Return [x, y] of the center of cell containing provided text 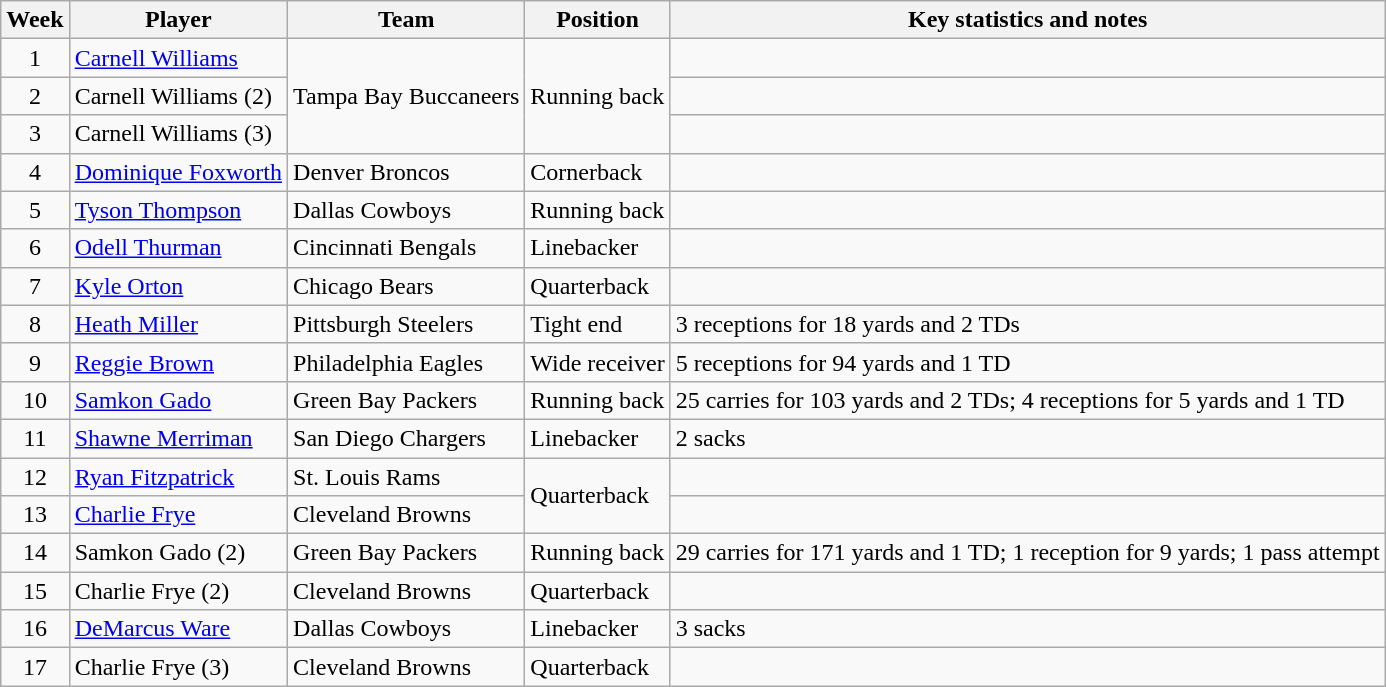
Denver Broncos [406, 172]
Cornerback [598, 172]
Ryan Fitzpatrick [178, 477]
3 [35, 134]
5 [35, 210]
Heath Miller [178, 324]
5 receptions for 94 yards and 1 TD [1028, 362]
29 carries for 171 yards and 1 TD; 1 reception for 9 yards; 1 pass attempt [1028, 553]
Shawne Merriman [178, 438]
Dominique Foxworth [178, 172]
4 [35, 172]
Chicago Bears [406, 286]
Pittsburgh Steelers [406, 324]
12 [35, 477]
San Diego Chargers [406, 438]
3 receptions for 18 yards and 2 TDs [1028, 324]
DeMarcus Ware [178, 629]
7 [35, 286]
15 [35, 591]
25 carries for 103 yards and 2 TDs; 4 receptions for 5 yards and 1 TD [1028, 400]
Player [178, 20]
Reggie Brown [178, 362]
St. Louis Rams [406, 477]
Charlie Frye [178, 515]
Tampa Bay Buccaneers [406, 96]
Tight end [598, 324]
9 [35, 362]
14 [35, 553]
Carnell Williams [178, 58]
2 sacks [1028, 438]
Wide receiver [598, 362]
8 [35, 324]
11 [35, 438]
17 [35, 667]
16 [35, 629]
Position [598, 20]
13 [35, 515]
Samkon Gado [178, 400]
2 [35, 96]
Odell Thurman [178, 248]
Carnell Williams (3) [178, 134]
Kyle Orton [178, 286]
Carnell Williams (2) [178, 96]
Charlie Frye (2) [178, 591]
Key statistics and notes [1028, 20]
1 [35, 58]
Philadelphia Eagles [406, 362]
Tyson Thompson [178, 210]
6 [35, 248]
Cincinnati Bengals [406, 248]
10 [35, 400]
Samkon Gado (2) [178, 553]
Charlie Frye (3) [178, 667]
Week [35, 20]
Team [406, 20]
3 sacks [1028, 629]
